For the text-containing cell, return its midpoint in (X, Y) coordinate format. 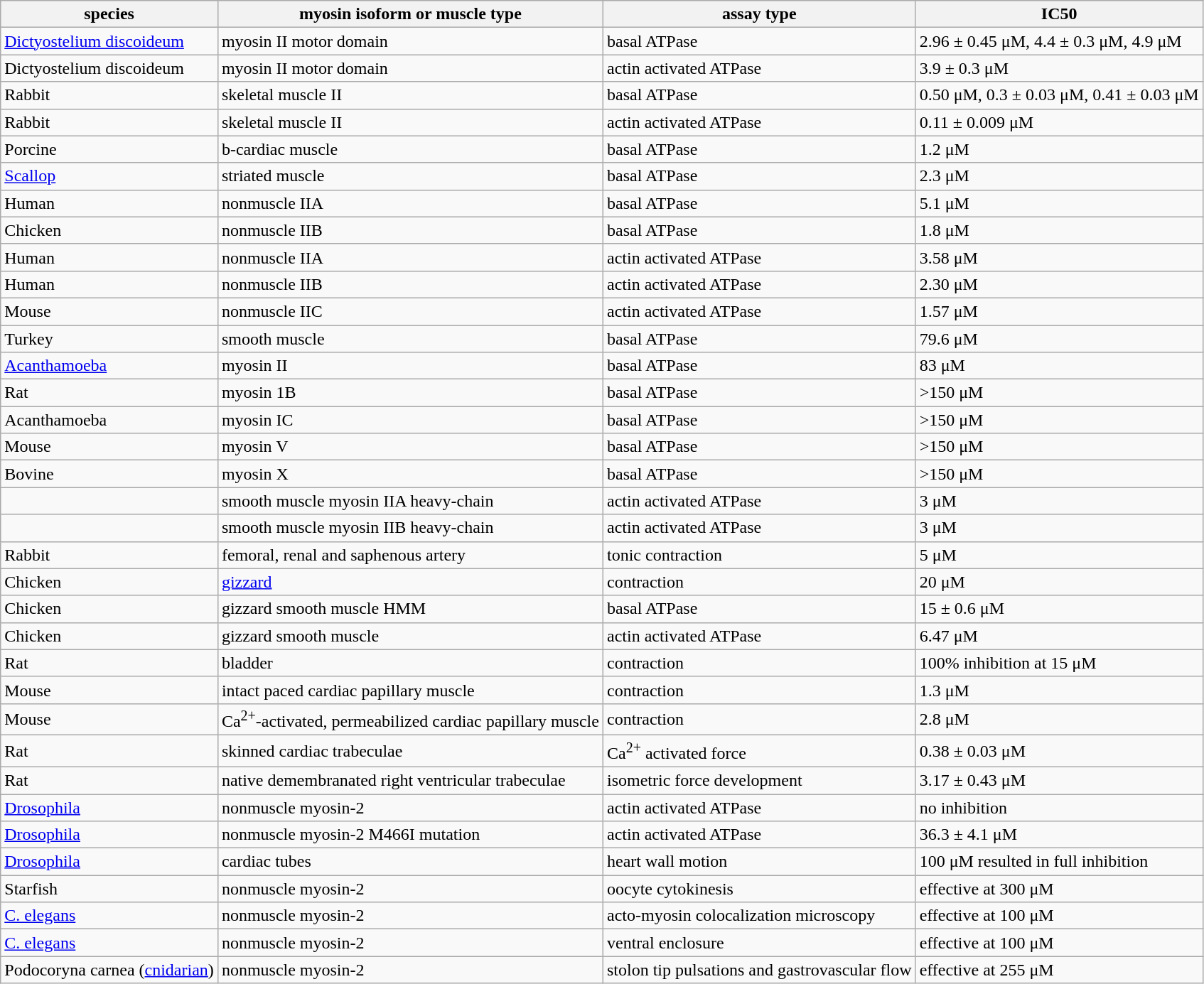
2.8 μM (1059, 719)
smooth muscle myosin IIA heavy-chain (410, 501)
ventral enclosure (759, 943)
83 μM (1059, 366)
1.2 μM (1059, 149)
Starfish (109, 889)
6.47 μM (1059, 636)
gizzard smooth muscle HMM (410, 609)
myosin V (410, 447)
IC50 (1059, 14)
1.3 μM (1059, 690)
3.17 ± 0.43 μM (1059, 780)
smooth muscle myosin IIB heavy-chain (410, 528)
gizzard smooth muscle (410, 636)
Ca2+-activated, permeabilized cardiac papillary muscle (410, 719)
myosin IC (410, 420)
gizzard (410, 582)
intact paced cardiac papillary muscle (410, 690)
native demembranated right ventricular trabeculae (410, 780)
no inhibition (1059, 808)
3.9 ± 0.3 μM (1059, 68)
assay type (759, 14)
myosin 1B (410, 393)
Porcine (109, 149)
5.1 μM (1059, 203)
effective at 300 μM (1059, 889)
0.50 μM, 0.3 ± 0.03 μM, 0.41 ± 0.03 μM (1059, 95)
species (109, 14)
20 μM (1059, 582)
stolon tip pulsations and gastrovascular flow (759, 970)
Scallop (109, 176)
striated muscle (410, 176)
5 μM (1059, 555)
36.3 ± 4.1 μM (1059, 835)
b-cardiac muscle (410, 149)
2.96 ± 0.45 μM, 4.4 ± 0.3 μM, 4.9 μM (1059, 41)
100 μM resulted in full inhibition (1059, 862)
Podocoryna carnea (cnidarian) (109, 970)
myosin isoform or muscle type (410, 14)
acto-myosin colocalization microscopy (759, 916)
2.3 μM (1059, 176)
0.38 ± 0.03 μM (1059, 752)
bladder (410, 663)
79.6 μM (1059, 339)
Bovine (109, 474)
oocyte cytokinesis (759, 889)
myosin II (410, 366)
cardiac tubes (410, 862)
effective at 255 μM (1059, 970)
heart wall motion (759, 862)
myosin X (410, 474)
femoral, renal and saphenous artery (410, 555)
isometric force development (759, 780)
tonic contraction (759, 555)
1.57 μM (1059, 311)
2.30 μM (1059, 284)
nonmuscle IIC (410, 311)
3.58 μM (1059, 257)
Turkey (109, 339)
100% inhibition at 15 μM (1059, 663)
0.11 ± 0.009 μM (1059, 122)
skinned cardiac trabeculae (410, 752)
1.8 μM (1059, 230)
smooth muscle (410, 339)
nonmuscle myosin-2 M466I mutation (410, 835)
15 ± 0.6 μM (1059, 609)
Ca2+ activated force (759, 752)
